Search for the cell housing the specified text and yield its (x, y) center coordinate. 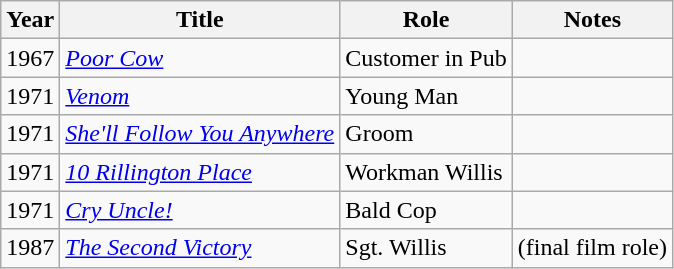
(final film role) (592, 248)
10 Rillington Place (200, 172)
Cry Uncle! (200, 210)
Customer in Pub (426, 58)
Notes (592, 20)
Role (426, 20)
Sgt. Willis (426, 248)
Venom (200, 96)
She'll Follow You Anywhere (200, 134)
Title (200, 20)
Year (30, 20)
Workman Willis (426, 172)
Young Man (426, 96)
1967 (30, 58)
Groom (426, 134)
Bald Cop (426, 210)
The Second Victory (200, 248)
1987 (30, 248)
Poor Cow (200, 58)
